Locate the cell with the specified text and output its (x, y) center coordinate. 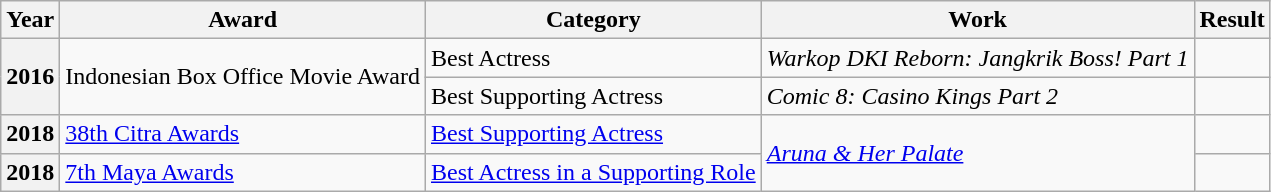
Year (30, 20)
Work (978, 20)
7th Maya Awards (243, 172)
Category (593, 20)
Warkop DKI Reborn: Jangkrik Boss! Part 1 (978, 58)
Best Actress in a Supporting Role (593, 172)
Result (1232, 20)
Award (243, 20)
38th Citra Awards (243, 134)
Indonesian Box Office Movie Award (243, 77)
Best Actress (593, 58)
Comic 8: Casino Kings Part 2 (978, 96)
Aruna & Her Palate (978, 153)
2016 (30, 77)
